For the text-containing cell, return its midpoint in [X, Y] coordinate format. 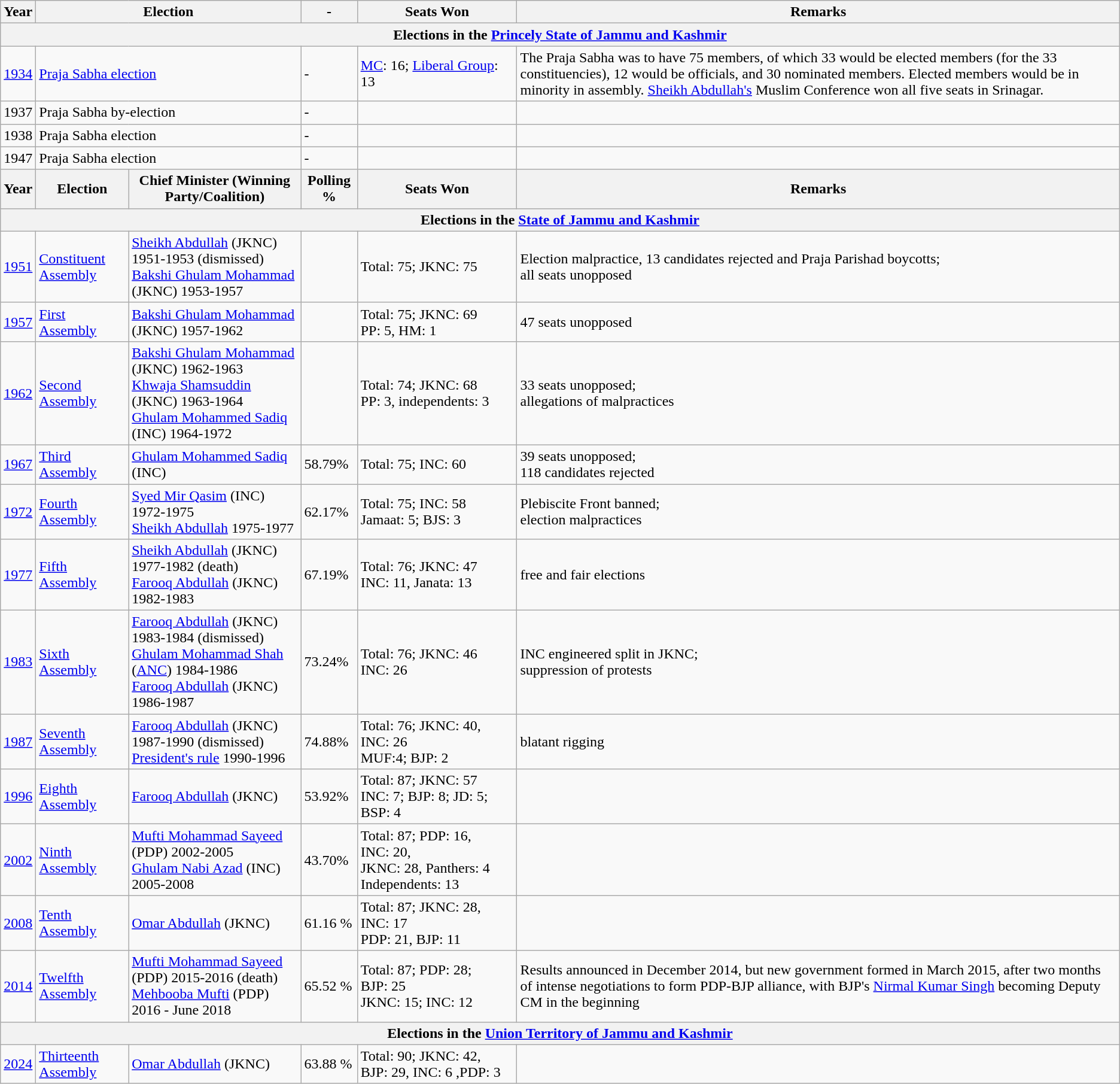
2002 [18, 860]
Eighth Assembly [83, 797]
Election malpractice, 13 candidates rejected and Praja Parishad boycotts;all seats unopposed [818, 267]
Fourth Assembly [83, 511]
74.88% [329, 742]
free and fair elections [818, 575]
Total: 87; JKNC: 28, INC: 17PDP: 21, BJP: 11 [437, 923]
Total: 76; JKNC: 46INC: 26 [437, 662]
blatant rigging [818, 742]
Bakshi Ghulam Mohammad (JKNC) 1957-1962 [215, 322]
Fifth Assembly [83, 575]
1957 [18, 322]
Total: 75; INC: 58Jamaat: 5; BJS: 3 [437, 511]
Elections in the State of Jammu and Kashmir [560, 220]
63.88 % [329, 1064]
33 seats unopposed;allegations of malpractices [818, 393]
Total: 87; JKNC: 57INC: 7; BJP: 8; JD: 5; BSP: 4 [437, 797]
58.79% [329, 464]
73.24% [329, 662]
1972 [18, 511]
Total: 87; PDP: 16, INC: 20, JKNC: 28, Panthers: 4 Independents: 13 [437, 860]
Farooq Abdullah (JKNC) [215, 797]
Thirteenth Assembly [83, 1064]
Tenth Assembly [83, 923]
1938 [18, 135]
Praja Sabha by-election [169, 113]
1987 [18, 742]
Sheikh Abdullah (JKNC) 1977-1982 (death) Farooq Abdullah (JKNC) 1982-1983 [215, 575]
Twelfth Assembly [83, 986]
Syed Mir Qasim (INC) 1972-1975Sheikh Abdullah 1975-1977 [215, 511]
Farooq Abdullah (JKNC) 1987-1990 (dismissed)President's rule 1990-1996 [215, 742]
2024 [18, 1064]
Mufti Mohammad Sayeed (PDP) 2015-2016 (death)Mehbooba Mufti (PDP) 2016 - June 2018 [215, 986]
62.17% [329, 511]
Mufti Mohammad Sayeed (PDP) 2002-2005 Ghulam Nabi Azad (INC) 2005-2008 [215, 860]
INC engineered split in JKNC;suppression of protests [818, 662]
Total: 75; JKNC: 69PP: 5, HM: 1 [437, 322]
Farooq Abdullah (JKNC) 1983-1984 (dismissed) Ghulam Mohammad Shah (ANC) 1984-1986Farooq Abdullah (JKNC) 1986-1987 [215, 662]
2014 [18, 986]
MC: 16; Liberal Group: 13 [437, 74]
Sheikh Abdullah (JKNC) 1951-1953 (dismissed) Bakshi Ghulam Mohammad (JKNC) 1953-1957 [215, 267]
67.19% [329, 575]
Total: 76; JKNC: 40, INC: 26MUF:4; BJP: 2 [437, 742]
1983 [18, 662]
43.70% [329, 860]
Sixth Assembly [83, 662]
1951 [18, 267]
47 seats unopposed [818, 322]
1934 [18, 74]
Polling % [329, 189]
Constituent Assembly [83, 267]
Chief Minister (Winning Party/Coalition) [215, 189]
Total: 90; JKNC: 42, BJP: 29, INC: 6 ,PDP: 3 [437, 1064]
65.52 % [329, 986]
Total: 74; JKNC: 68PP: 3, independents: 3 [437, 393]
Ninth Assembly [83, 860]
Elections in the Princely State of Jammu and Kashmir [560, 35]
53.92% [329, 797]
Total: 75; JKNC: 75 [437, 267]
39 seats unopposed;118 candidates rejected [818, 464]
Total: 87; PDP: 28; BJP: 25JKNC: 15; INC: 12 [437, 986]
Elections in the Union Territory of Jammu and Kashmir [560, 1033]
1977 [18, 575]
Second Assembly [83, 393]
61.16 % [329, 923]
First Assembly [83, 322]
1996 [18, 797]
1947 [18, 158]
Plebiscite Front banned;election malpractices [818, 511]
Ghulam Mohammed Sadiq (INC) [215, 464]
Bakshi Ghulam Mohammad (JKNC) 1962-1963Khwaja Shamsuddin (JKNC) 1963-1964Ghulam Mohammed Sadiq (INC) 1964-1972 [215, 393]
Total: 76; JKNC: 47INC: 11, Janata: 13 [437, 575]
Third Assembly [83, 464]
Seventh Assembly [83, 742]
2008 [18, 923]
Total: 75; INC: 60 [437, 464]
1967 [18, 464]
1937 [18, 113]
1962 [18, 393]
